Output the [x, y] coordinate of the center of the cell containing the given text.  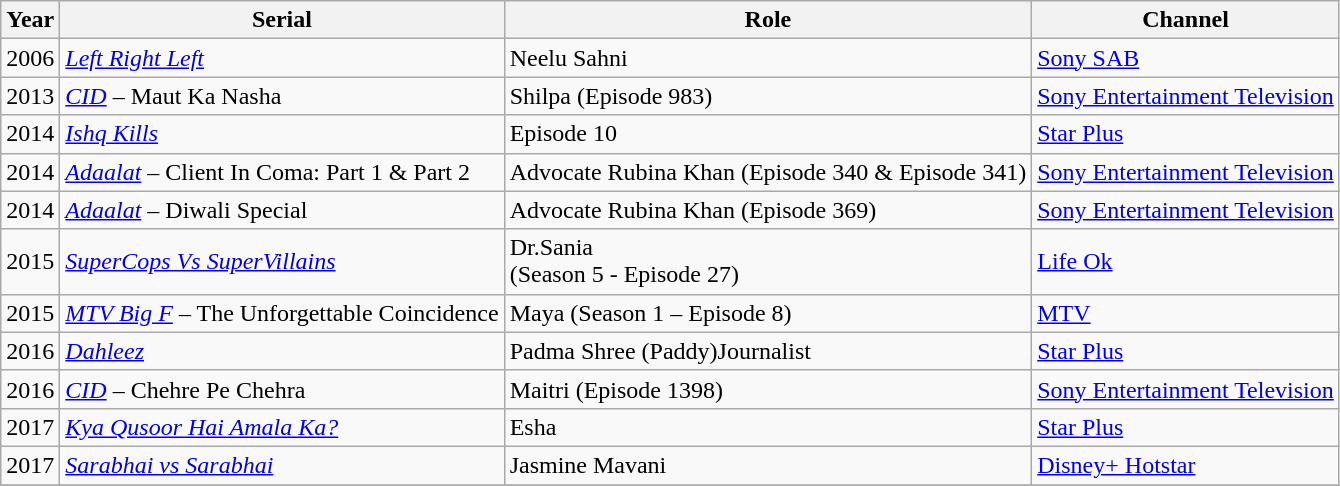
Dahleez [282, 351]
CID – Maut Ka Nasha [282, 96]
Adaalat – Client In Coma: Part 1 & Part 2 [282, 172]
Sony SAB [1186, 58]
Maya (Season 1 – Episode 8) [768, 313]
2013 [30, 96]
Ishq Kills [282, 134]
Padma Shree (Paddy)Journalist [768, 351]
MTV Big F – The Unforgettable Coincidence [282, 313]
Role [768, 20]
Sarabhai vs Sarabhai [282, 465]
Jasmine Mavani [768, 465]
Advocate Rubina Khan (Episode 340 & Episode 341) [768, 172]
MTV [1186, 313]
Year [30, 20]
Left Right Left [282, 58]
Life Ok [1186, 262]
Serial [282, 20]
Neelu Sahni [768, 58]
Kya Qusoor Hai Amala Ka? [282, 427]
Esha [768, 427]
Dr.Sania(Season 5 - Episode 27) [768, 262]
Adaalat – Diwali Special [282, 210]
Shilpa (Episode 983) [768, 96]
Advocate Rubina Khan (Episode 369) [768, 210]
Disney+ Hotstar [1186, 465]
Episode 10 [768, 134]
2006 [30, 58]
CID – Chehre Pe Chehra [282, 389]
Maitri (Episode 1398) [768, 389]
SuperCops Vs SuperVillains [282, 262]
Channel [1186, 20]
